Provide the (X, Y) coordinate of the cell's center where the given text is located.  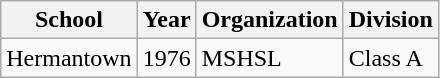
School (69, 20)
Hermantown (69, 58)
Division (390, 20)
Organization (270, 20)
MSHSL (270, 58)
1976 (166, 58)
Class A (390, 58)
Year (166, 20)
